For the text-containing cell, return its midpoint in (X, Y) coordinate format. 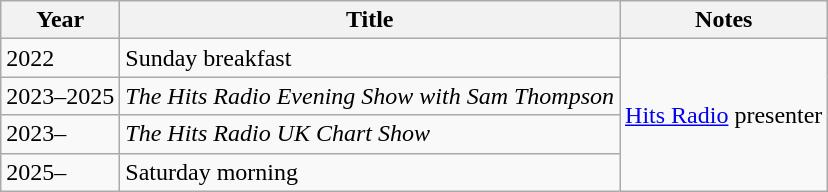
Saturday morning (370, 172)
2023–2025 (60, 96)
Hits Radio presenter (724, 115)
Sunday breakfast (370, 58)
2022 (60, 58)
Year (60, 20)
Notes (724, 20)
2023– (60, 134)
Title (370, 20)
The Hits Radio Evening Show with Sam Thompson (370, 96)
2025– (60, 172)
The Hits Radio UK Chart Show (370, 134)
